Return (X, Y) of the center of cell containing provided text 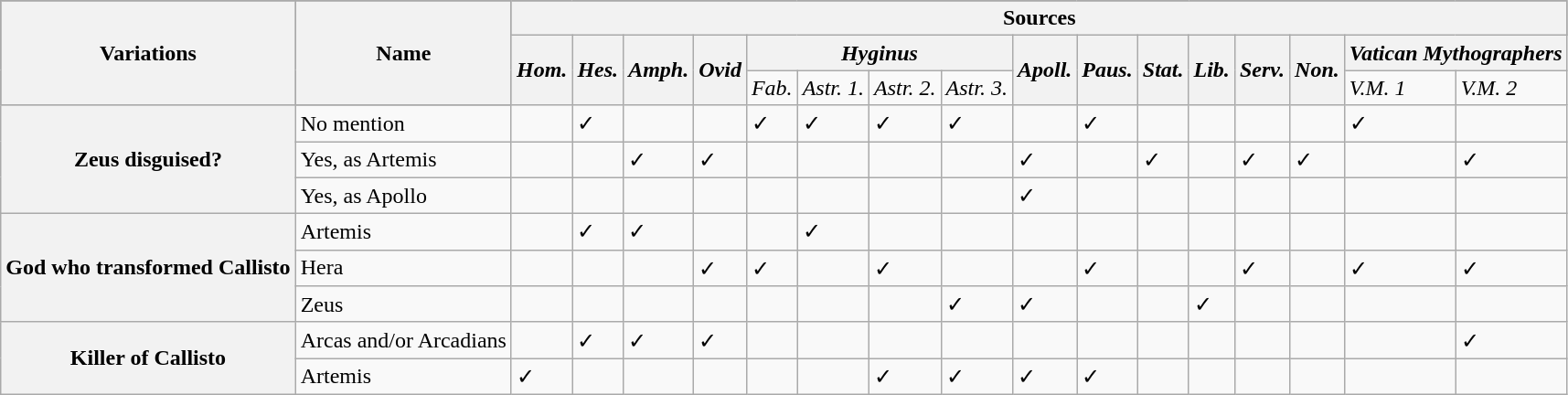
Yes, as Apollo (403, 196)
Variations (148, 53)
God who transformed Callisto (148, 269)
Zeus disguised? (148, 159)
Astr. 2. (905, 88)
V.M. 2 (1511, 88)
Non. (1317, 70)
V.M. 1 (1400, 88)
Name (403, 53)
Vatican Mythographers (1456, 53)
Killer of Callisto (148, 358)
Astr. 3. (976, 88)
Apoll. (1044, 70)
Ovid (720, 70)
Fab. (772, 88)
Hes. (598, 70)
Yes, as Artemis (403, 159)
Hom. (541, 70)
Stat. (1163, 70)
Serv. (1262, 70)
Paus. (1107, 70)
Sources (1039, 18)
Lib. (1211, 70)
No mention (403, 123)
Arcas and/or Arcadians (403, 340)
Hyginus (880, 53)
Astr. 1. (833, 88)
Hera (403, 268)
Zeus (403, 304)
Amph. (658, 70)
